Output the (X, Y) coordinate of the center of the cell containing the given text.  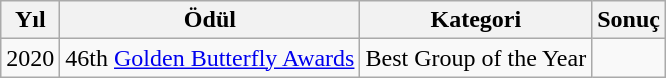
2020 (30, 58)
46th Golden Butterfly Awards (210, 58)
Best Group of the Year (476, 58)
Yıl (30, 20)
Ödül (210, 20)
Kategori (476, 20)
Sonuç (629, 20)
